Provide the (x, y) coordinate of the cell's center where the given text is located.  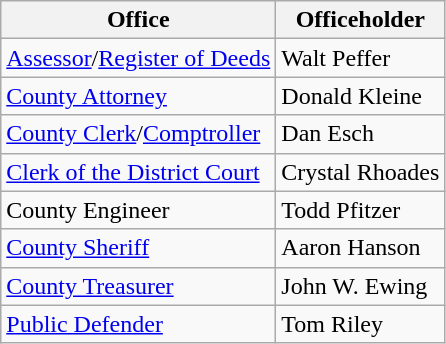
John W. Ewing (360, 286)
County Clerk/Comptroller (138, 134)
Dan Esch (360, 134)
Tom Riley (360, 324)
County Treasurer (138, 286)
Todd Pfitzer (360, 210)
Officeholder (360, 20)
Clerk of the District Court (138, 172)
County Engineer (138, 210)
Public Defender (138, 324)
Donald Kleine (360, 96)
Office (138, 20)
County Sheriff (138, 248)
Crystal Rhoades (360, 172)
Walt Peffer (360, 58)
Assessor/Register of Deeds (138, 58)
County Attorney (138, 96)
Aaron Hanson (360, 248)
